Search for the cell housing the specified text and yield its (X, Y) center coordinate. 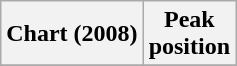
Chart (2008) (72, 34)
Peakposition (189, 34)
